Detect which cell encompasses the target text, then output its (X, Y) center coordinate. 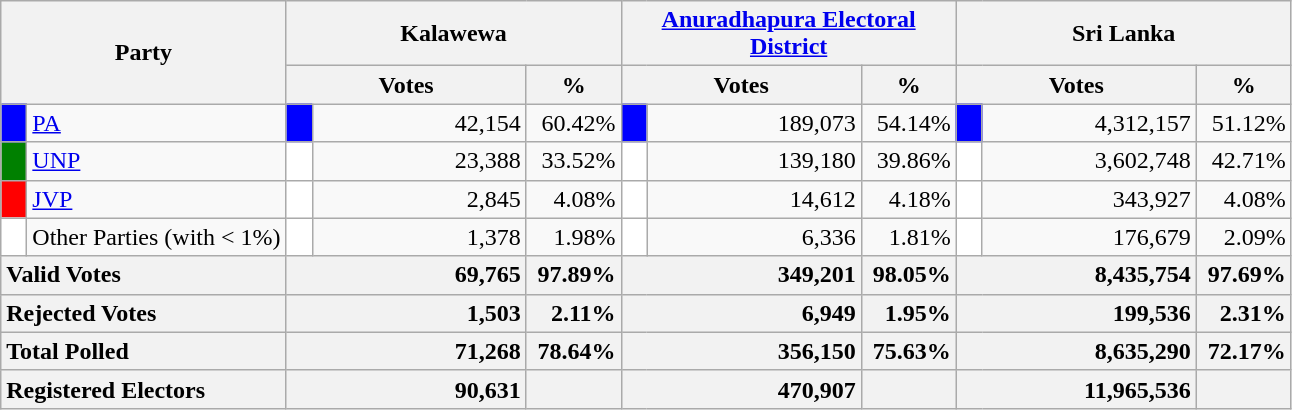
343,927 (1089, 199)
PA (156, 123)
1,503 (406, 313)
139,180 (754, 161)
42,154 (419, 123)
Party (144, 52)
2.31% (1244, 313)
1.81% (908, 237)
23,388 (419, 161)
4,312,157 (1089, 123)
97.89% (574, 275)
Anuradhapura Electoral District (788, 34)
6,949 (741, 313)
1.98% (574, 237)
33.52% (574, 161)
97.69% (1244, 275)
54.14% (908, 123)
UNP (156, 161)
14,612 (754, 199)
176,679 (1089, 237)
JVP (156, 199)
98.05% (908, 275)
42.71% (1244, 161)
1,378 (419, 237)
470,907 (741, 389)
Rejected Votes (144, 313)
4.18% (908, 199)
2.11% (574, 313)
71,268 (406, 351)
Other Parties (with < 1%) (156, 237)
39.86% (908, 161)
189,073 (754, 123)
11,965,536 (1076, 389)
Kalawewa (454, 34)
Sri Lanka (1124, 34)
Total Polled (144, 351)
2.09% (1244, 237)
6,336 (754, 237)
Valid Votes (144, 275)
72.17% (1244, 351)
51.12% (1244, 123)
8,635,290 (1076, 351)
2,845 (419, 199)
78.64% (574, 351)
199,536 (1076, 313)
356,150 (741, 351)
60.42% (574, 123)
Registered Electors (144, 389)
90,631 (406, 389)
349,201 (741, 275)
69,765 (406, 275)
75.63% (908, 351)
1.95% (908, 313)
3,602,748 (1089, 161)
8,435,754 (1076, 275)
